Return (x, y) of the center of cell containing provided text 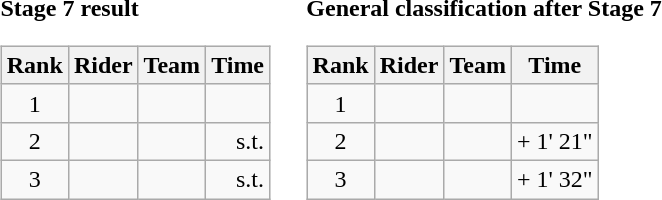
+ 1' 32" (554, 179)
+ 1' 21" (554, 141)
